Return the [x, y] coordinate for the center point of the cell that contains the specified text.  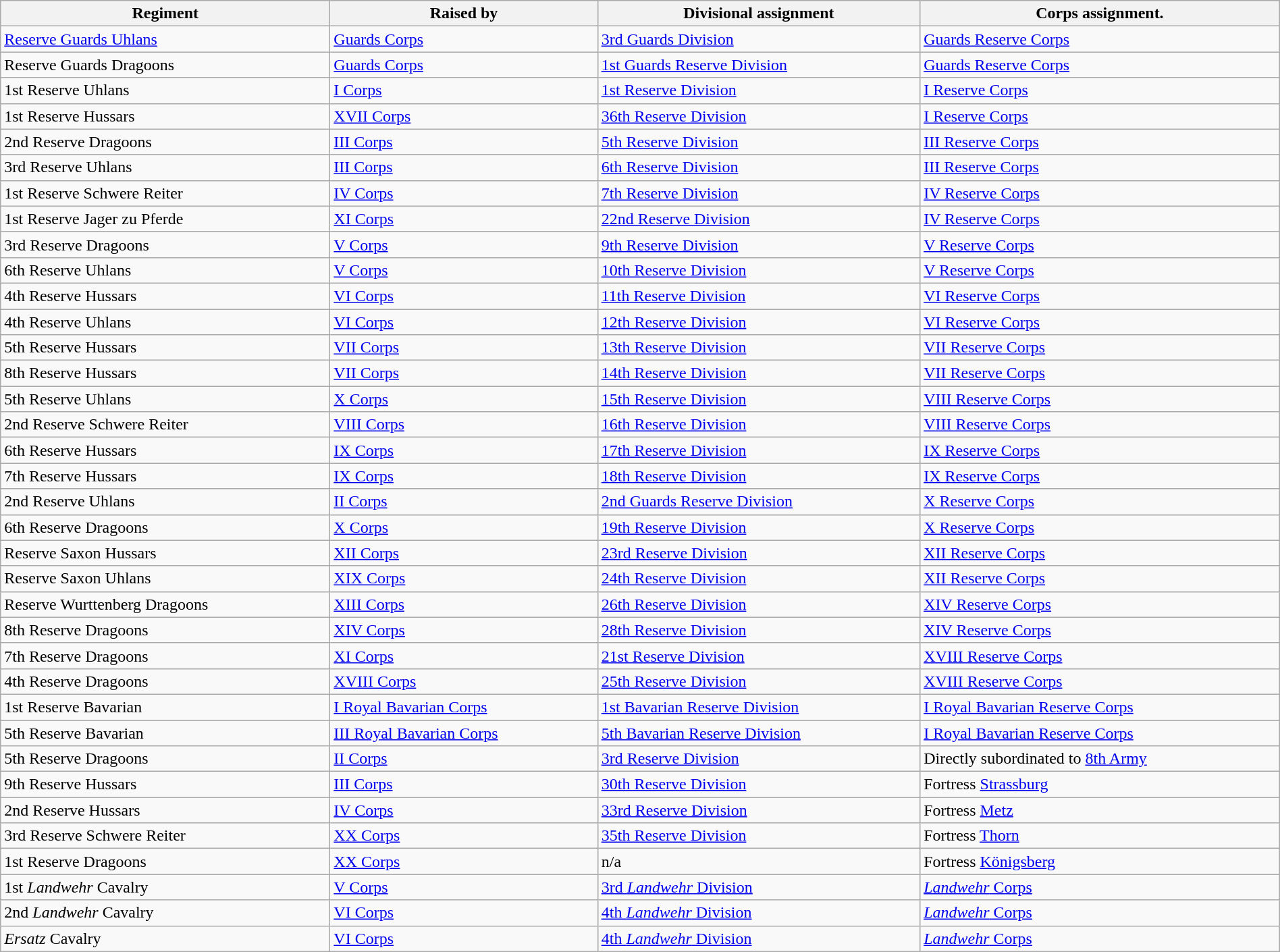
Reserve Guards Uhlans [165, 39]
XVIII Corps [464, 681]
8th Reserve Dragoons [165, 630]
5th Reserve Division [759, 142]
1st Reserve Division [759, 90]
1st Guards Reserve Division [759, 65]
III Royal Bavarian Corps [464, 733]
XVII Corps [464, 116]
1st Reserve Bavarian [165, 707]
Raised by [464, 14]
6th Reserve Uhlans [165, 270]
2nd Reserve Uhlans [165, 502]
XII Corps [464, 553]
3rd Landwehr Division [759, 887]
9th Reserve Hussars [165, 785]
Fortress Metz [1100, 810]
11th Reserve Division [759, 296]
15th Reserve Division [759, 399]
XIV Corps [464, 630]
1st Reserve Schwere Reiter [165, 193]
2nd Reserve Dragoons [165, 142]
2nd Guards Reserve Division [759, 502]
3rd Reserve Schwere Reiter [165, 836]
1st Landwehr Cavalry [165, 887]
5th Bavarian Reserve Division [759, 733]
30th Reserve Division [759, 785]
4th Reserve Uhlans [165, 322]
6th Reserve Hussars [165, 450]
4th Reserve Hussars [165, 296]
1st Reserve Jager zu Pferde [165, 219]
25th Reserve Division [759, 681]
Fortress Thorn [1100, 836]
23rd Reserve Division [759, 553]
6th Reserve Dragoons [165, 527]
21st Reserve Division [759, 656]
1st Reserve Hussars [165, 116]
VIII Corps [464, 425]
Fortress Königsberg [1100, 862]
5th Reserve Hussars [165, 348]
7th Reserve Dragoons [165, 656]
7th Reserve Division [759, 193]
19th Reserve Division [759, 527]
XIX Corps [464, 579]
2nd Landwehr Cavalry [165, 913]
18th Reserve Division [759, 476]
35th Reserve Division [759, 836]
4th Reserve Dragoons [165, 681]
3rd Guards Division [759, 39]
I Corps [464, 90]
3rd Reserve Division [759, 759]
9th Reserve Division [759, 244]
5th Reserve Bavarian [165, 733]
28th Reserve Division [759, 630]
Divisional assignment [759, 14]
14th Reserve Division [759, 373]
5th Reserve Uhlans [165, 399]
1st Bavarian Reserve Division [759, 707]
22nd Reserve Division [759, 219]
Directly subordinated to 8th Army [1100, 759]
Reserve Guards Dragoons [165, 65]
Fortress Strassburg [1100, 785]
36th Reserve Division [759, 116]
Regiment [165, 14]
Ersatz Cavalry [165, 938]
Reserve Saxon Uhlans [165, 579]
24th Reserve Division [759, 579]
10th Reserve Division [759, 270]
1st Reserve Uhlans [165, 90]
2nd Reserve Hussars [165, 810]
XIII Corps [464, 604]
n/a [759, 862]
7th Reserve Hussars [165, 476]
2nd Reserve Schwere Reiter [165, 425]
3rd Reserve Dragoons [165, 244]
Reserve Wurttenberg Dragoons [165, 604]
Reserve Saxon Hussars [165, 553]
26th Reserve Division [759, 604]
Corps assignment. [1100, 14]
17th Reserve Division [759, 450]
12th Reserve Division [759, 322]
16th Reserve Division [759, 425]
33rd Reserve Division [759, 810]
8th Reserve Hussars [165, 373]
3rd Reserve Uhlans [165, 167]
1st Reserve Dragoons [165, 862]
I Royal Bavarian Corps [464, 707]
13th Reserve Division [759, 348]
6th Reserve Division [759, 167]
5th Reserve Dragoons [165, 759]
